For the text-containing cell, return its midpoint in (X, Y) coordinate format. 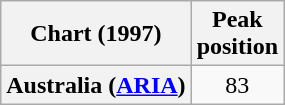
83 (237, 85)
Chart (1997) (96, 34)
Australia (ARIA) (96, 85)
Peakposition (237, 34)
